Return (x, y) of the center of cell containing provided text 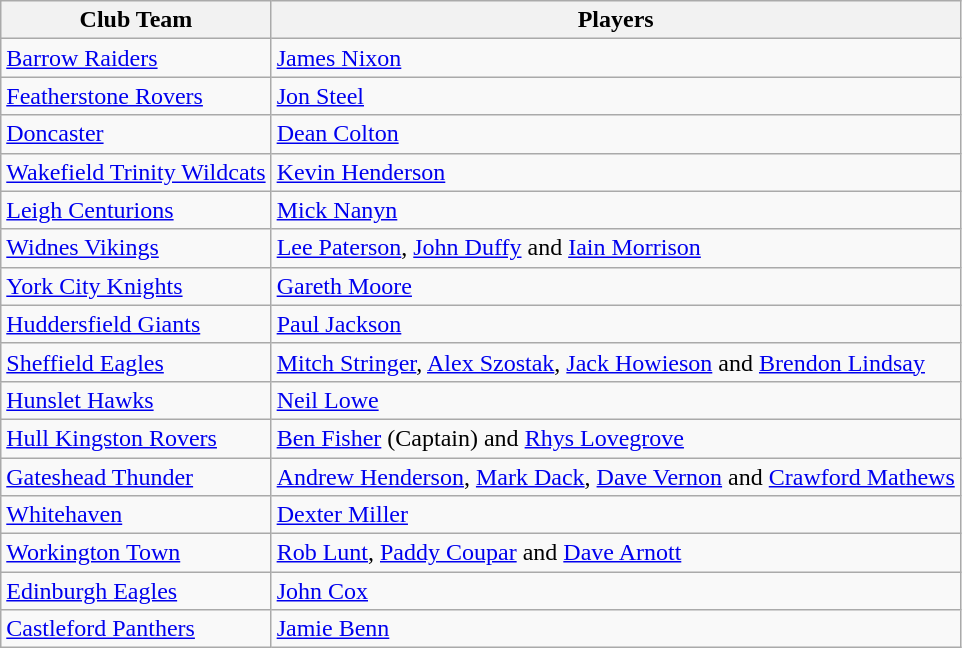
James Nixon (616, 58)
Hull Kingston Rovers (136, 438)
Gateshead Thunder (136, 477)
Widnes Vikings (136, 248)
Hunslet Hawks (136, 400)
Huddersfield Giants (136, 324)
Castleford Panthers (136, 629)
Mick Nanyn (616, 210)
Paul Jackson (616, 324)
Lee Paterson, John Duffy and Iain Morrison (616, 248)
Leigh Centurions (136, 210)
Ben Fisher (Captain) and Rhys Lovegrove (616, 438)
Wakefield Trinity Wildcats (136, 172)
Featherstone Rovers (136, 96)
Jon Steel (616, 96)
Rob Lunt, Paddy Coupar and Dave Arnott (616, 553)
Barrow Raiders (136, 58)
Edinburgh Eagles (136, 591)
Players (616, 20)
Jamie Benn (616, 629)
Gareth Moore (616, 286)
Neil Lowe (616, 400)
Dexter Miller (616, 515)
John Cox (616, 591)
Mitch Stringer, Alex Szostak, Jack Howieson and Brendon Lindsay (616, 362)
Workington Town (136, 553)
Dean Colton (616, 134)
Doncaster (136, 134)
Kevin Henderson (616, 172)
Andrew Henderson, Mark Dack, Dave Vernon and Crawford Mathews (616, 477)
Whitehaven (136, 515)
York City Knights (136, 286)
Sheffield Eagles (136, 362)
Club Team (136, 20)
